Return the (x, y) coordinate for the center point of the cell that contains the specified text.  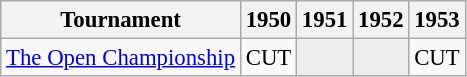
Tournament (121, 20)
1951 (325, 20)
The Open Championship (121, 58)
1953 (437, 20)
1950 (268, 20)
1952 (381, 20)
